Locate the cell with the specified text and output its (X, Y) center coordinate. 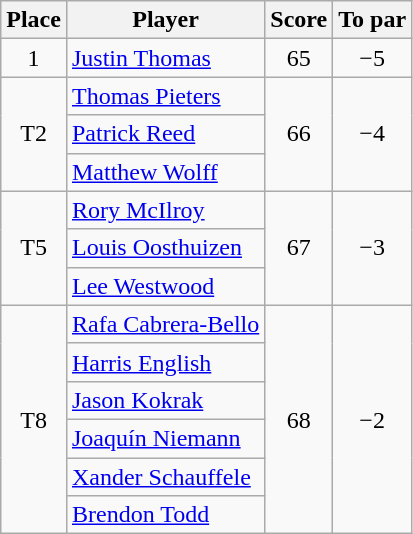
Player (165, 20)
Lee Westwood (165, 286)
−3 (372, 248)
To par (372, 20)
Justin Thomas (165, 58)
67 (299, 248)
Thomas Pieters (165, 96)
Jason Kokrak (165, 400)
T2 (34, 134)
Xander Schauffele (165, 477)
65 (299, 58)
Matthew Wolff (165, 172)
Harris English (165, 362)
Place (34, 20)
Patrick Reed (165, 134)
T5 (34, 248)
68 (299, 419)
1 (34, 58)
Brendon Todd (165, 515)
T8 (34, 419)
Rafa Cabrera-Bello (165, 324)
Score (299, 20)
66 (299, 134)
−4 (372, 134)
−5 (372, 58)
Louis Oosthuizen (165, 248)
Rory McIlroy (165, 210)
Joaquín Niemann (165, 438)
−2 (372, 419)
